Capture the cell that displays the provided text and extract its [X, Y] central coordinate. 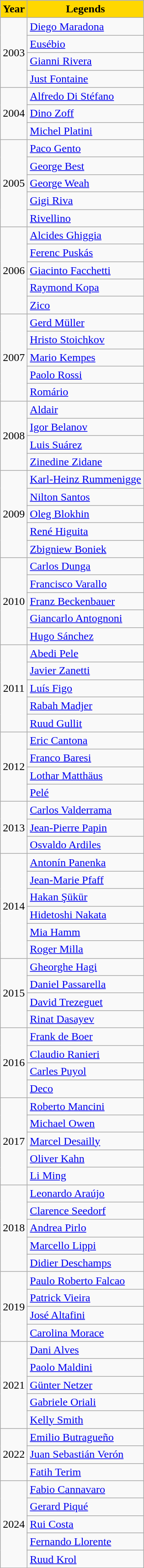
Rinat Dasayev [85, 1019]
Year [14, 9]
David Trezeguet [85, 1002]
Fatih Terim [85, 1472]
Rabah Madjer [85, 706]
Alcides Ghiggia [85, 236]
Michael Owen [85, 1124]
Leonardo Araújo [85, 1193]
René Higuita [85, 532]
2021 [14, 1385]
Lothar Matthäus [85, 776]
2003 [14, 53]
Alfredo Di Stéfano [85, 96]
Deco [85, 1089]
Aldair [85, 410]
2012 [14, 766]
2024 [14, 1524]
Carlos Dunga [85, 566]
George Weah [85, 183]
Daniel Passarella [85, 984]
Fabio Cannavaro [85, 1489]
Nilton Santos [85, 496]
Paulo Roberto Falcao [85, 1280]
Roger Milla [85, 949]
Paolo Rossi [85, 375]
Gianni Rivera [85, 61]
Giancarlo Antognoni [85, 619]
Jean-Pierre Papin [85, 828]
2004 [14, 113]
Patrick Vieira [85, 1298]
Ruud Gullit [85, 723]
Clarence Seedorf [85, 1211]
Franco Baresi [85, 758]
Eric Cantona [85, 740]
Mario Kempes [85, 357]
Didier Deschamps [85, 1263]
2014 [14, 906]
Rui Costa [85, 1524]
Dani Alves [85, 1350]
Romário [85, 392]
Hakan Şükür [85, 897]
Paco Gento [85, 148]
George Best [85, 166]
Carlos Valderrama [85, 810]
Rivellino [85, 218]
Giacinto Facchetti [85, 270]
Zinedine Zidane [85, 462]
2019 [14, 1306]
Marcello Lippi [85, 1245]
Osvaldo Ardiles [85, 845]
Zbigniew Boniek [85, 549]
Oliver Kahn [85, 1158]
2018 [14, 1228]
Emilio Butragueño [85, 1437]
2008 [14, 436]
Luís Figo [85, 688]
Claudio Ranieri [85, 1054]
Frank de Boer [85, 1036]
Javier Zanetti [85, 671]
Gheorghe Hagi [85, 967]
2016 [14, 1062]
2015 [14, 993]
Paolo Maldini [85, 1368]
Luis Suárez [85, 444]
Fernando Llorente [85, 1541]
Andrea Pirlo [85, 1228]
Antonín Panenka [85, 862]
Franz Beckenbauer [85, 601]
Diego Maradona [85, 27]
Carolina Morace [85, 1333]
Eusébio [85, 44]
Hristo Stoichkov [85, 340]
2007 [14, 357]
2010 [14, 601]
2022 [14, 1455]
2006 [14, 270]
Dino Zoff [85, 113]
2009 [14, 514]
Hidetoshi Nakata [85, 915]
Carles Puyol [85, 1072]
Just Fontaine [85, 79]
Ruud Krol [85, 1559]
Gigi Riva [85, 200]
Michel Platini [85, 131]
Jean-Marie Pfaff [85, 880]
Ferenc Puskás [85, 253]
Legends [85, 9]
Juan Sebastián Verón [85, 1455]
Kelly Smith [85, 1420]
Zico [85, 305]
Mia Hamm [85, 932]
Igor Belanov [85, 427]
Gabriele Oriali [85, 1402]
Li Ming [85, 1176]
2013 [14, 828]
Marcel Desailly [85, 1141]
Hugo Sánchez [85, 636]
Gerd Müller [85, 323]
José Altafini [85, 1315]
2011 [14, 688]
2005 [14, 183]
Günter Netzer [85, 1385]
Abedi Pele [85, 653]
Gerard Piqué [85, 1507]
Oleg Blokhin [85, 514]
Pelé [85, 793]
Roberto Mancini [85, 1106]
Francisco Varallo [85, 584]
2017 [14, 1141]
Karl-Heinz Rummenigge [85, 479]
Raymond Kopa [85, 288]
